Find where the given text appears and provide that cell's center as [x, y] coordinate. 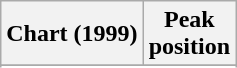
Chart (1999) [72, 34]
Peakposition [189, 34]
